Search for the cell housing the specified text and yield its [X, Y] center coordinate. 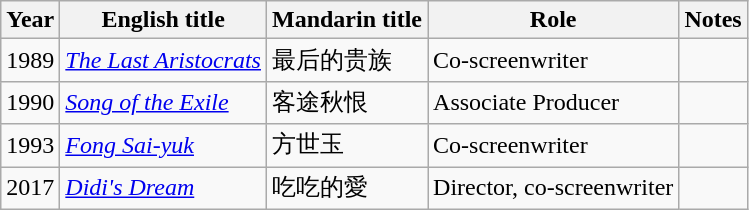
English title [164, 20]
客途秋恨 [346, 102]
Year [30, 20]
最后的贵族 [346, 60]
Notes [713, 20]
1990 [30, 102]
Song of the Exile [164, 102]
The Last Aristocrats [164, 60]
Fong Sai-yuk [164, 146]
吃吃的愛 [346, 188]
Role [554, 20]
Mandarin title [346, 20]
Associate Producer [554, 102]
方世玉 [346, 146]
Didi's Dream [164, 188]
2017 [30, 188]
Director, co-screenwriter [554, 188]
1989 [30, 60]
1993 [30, 146]
